Detect which cell encompasses the target text, then output its (x, y) center coordinate. 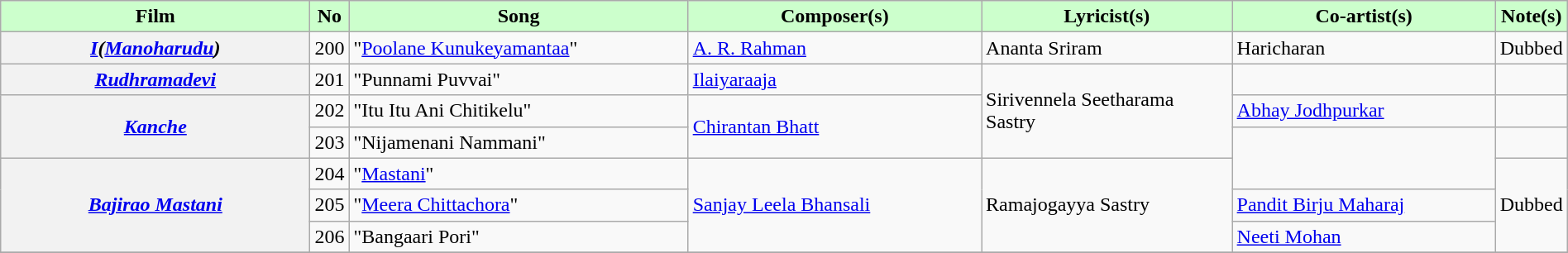
A. R. Rahman (834, 48)
Haricharan (1364, 48)
205 (329, 205)
Sirivennela Seetharama Sastry (1107, 111)
Pandit Birju Maharaj (1364, 205)
203 (329, 142)
No (329, 17)
204 (329, 174)
Chirantan Bhatt (834, 126)
"Bangaari Pori" (519, 236)
"Itu Itu Ani Chitikelu" (519, 111)
Lyricist(s) (1107, 17)
I(Manoharudu) (155, 48)
Ilaiyaraaja (834, 79)
206 (329, 236)
"Meera Chittachora" (519, 205)
Neeti Mohan (1364, 236)
Ananta Sriram (1107, 48)
Co-artist(s) (1364, 17)
Composer(s) (834, 17)
Kanche (155, 126)
"Mastani" (519, 174)
202 (329, 111)
200 (329, 48)
Note(s) (1532, 17)
Bajirao Mastani (155, 205)
"Poolane Kunukeyamantaa" (519, 48)
"Nijamenani Nammani" (519, 142)
Sanjay Leela Bhansali (834, 205)
"Punnami Puvvai" (519, 79)
Abhay Jodhpurkar (1364, 111)
Song (519, 17)
Film (155, 17)
Ramajogayya Sastry (1107, 205)
201 (329, 79)
Rudhramadevi (155, 79)
